Provide the (x, y) coordinate of the cell's center where the given text is located.  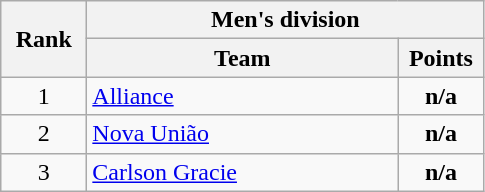
Nova União (242, 134)
3 (44, 172)
Rank (44, 39)
1 (44, 96)
Alliance (242, 96)
Points (441, 58)
Team (242, 58)
2 (44, 134)
Men's division (286, 20)
Carlson Gracie (242, 172)
